Identify which cell holds the provided text, then report its [X, Y] central coordinate. 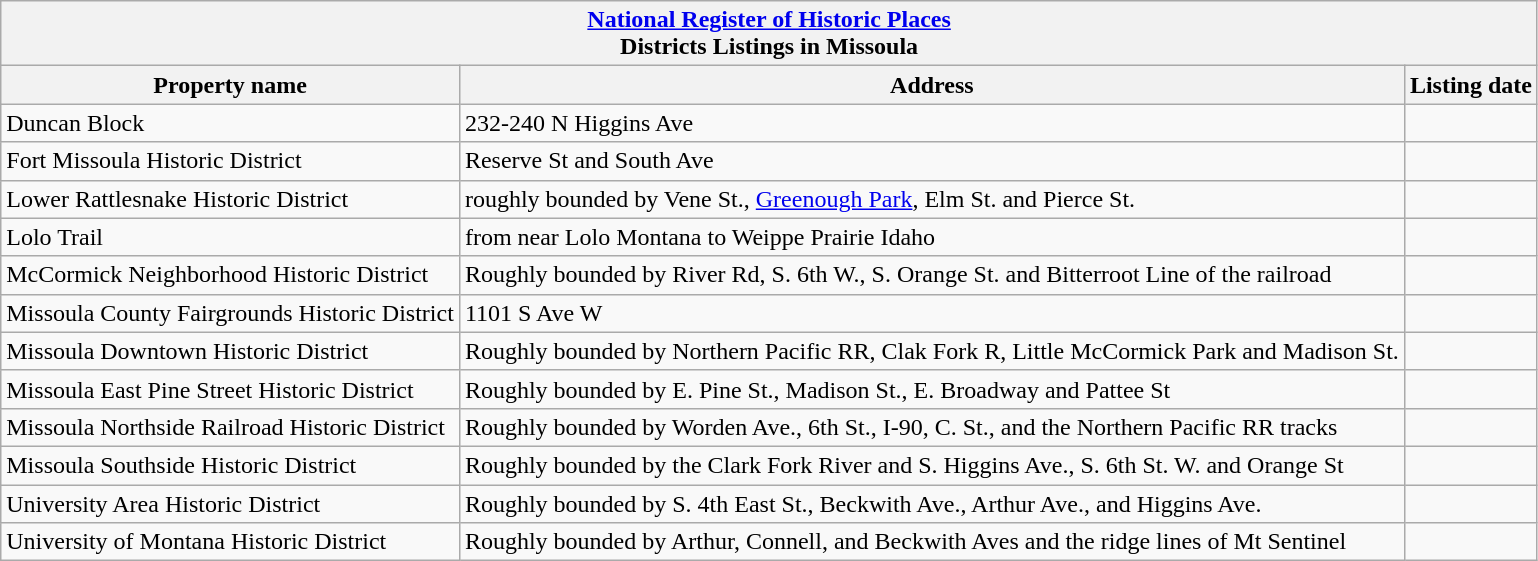
Roughly bounded by Arthur, Connell, and Beckwith Aves and the ridge lines of Mt Sentinel [932, 542]
1101 S Ave W [932, 313]
Roughly bounded by Northern Pacific RR, Clak Fork R, Little McCormick Park and Madison St. [932, 351]
Fort Missoula Historic District [230, 161]
Roughly bounded by Worden Ave., 6th St., I-90, C. St., and the Northern Pacific RR tracks [932, 427]
University of Montana Historic District [230, 542]
University Area Historic District [230, 503]
Address [932, 85]
Missoula Northside Railroad Historic District [230, 427]
Roughly bounded by the Clark Fork River and S. Higgins Ave., S. 6th St. W. and Orange St [932, 465]
Missoula County Fairgrounds Historic District [230, 313]
Lower Rattlesnake Historic District [230, 199]
232-240 N Higgins Ave [932, 123]
Roughly bounded by River Rd, S. 6th W., S. Orange St. and Bitterroot Line of the railroad [932, 275]
Roughly bounded by E. Pine St., Madison St., E. Broadway and Pattee St [932, 389]
Roughly bounded by S. 4th East St., Beckwith Ave., Arthur Ave., and Higgins Ave. [932, 503]
Missoula East Pine Street Historic District [230, 389]
roughly bounded by Vene St., Greenough Park, Elm St. and Pierce St. [932, 199]
National Register of Historic Places Districts Listings in Missoula [770, 34]
Missoula Southside Historic District [230, 465]
Lolo Trail [230, 237]
Duncan Block [230, 123]
Missoula Downtown Historic District [230, 351]
Property name [230, 85]
Listing date [1470, 85]
Reserve St and South Ave [932, 161]
from near Lolo Montana to Weippe Prairie Idaho [932, 237]
McCormick Neighborhood Historic District [230, 275]
